Identify which cell holds the provided text, then report its [X, Y] central coordinate. 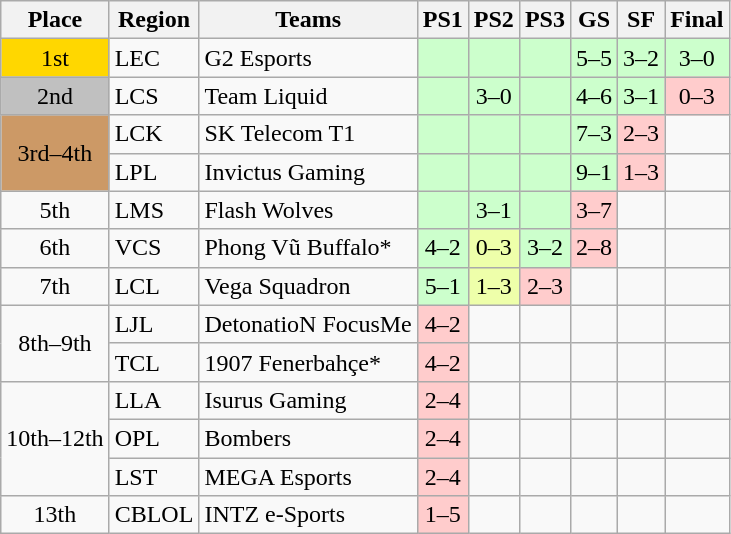
LLA [154, 400]
TCL [154, 362]
PS1 [442, 20]
2nd [55, 96]
SF [642, 20]
Vega Squadron [308, 286]
Flash Wolves [308, 210]
5–1 [442, 286]
MEGA Esports [308, 477]
VCS [154, 248]
INTZ e-Sports [308, 515]
Teams [308, 20]
LJL [154, 324]
4–6 [594, 96]
LPL [154, 172]
Isurus Gaming [308, 400]
5–5 [594, 58]
SK Telecom T1 [308, 134]
OPL [154, 438]
10th–12th [55, 438]
LCS [154, 96]
Bombers [308, 438]
LMS [154, 210]
7–3 [594, 134]
1907 Fenerbahçe* [308, 362]
LST [154, 477]
CBLOL [154, 515]
Final [697, 20]
9–1 [594, 172]
13th [55, 515]
1st [55, 58]
Region [154, 20]
LCK [154, 134]
DetonatioN FocusMe [308, 324]
3rd–4th [55, 153]
1–5 [442, 515]
2–8 [594, 248]
7th [55, 286]
Place [55, 20]
Invictus Gaming [308, 172]
3–7 [594, 210]
5th [55, 210]
8th–9th [55, 343]
Phong Vũ Buffalo* [308, 248]
G2 Esports [308, 58]
PS2 [494, 20]
LEC [154, 58]
GS [594, 20]
6th [55, 248]
Team Liquid [308, 96]
LCL [154, 286]
PS3 [544, 20]
